Pinpoint the cell where the given text exists, returning its (X, Y) midpoint coordinate. 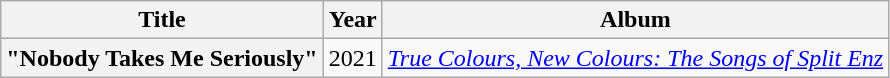
"Nobody Takes Me Seriously" (162, 58)
Year (352, 20)
Title (162, 20)
2021 (352, 58)
Album (635, 20)
True Colours, New Colours: The Songs of Split Enz (635, 58)
